From the cell containing the given text, extract its center point as [x, y] coordinate. 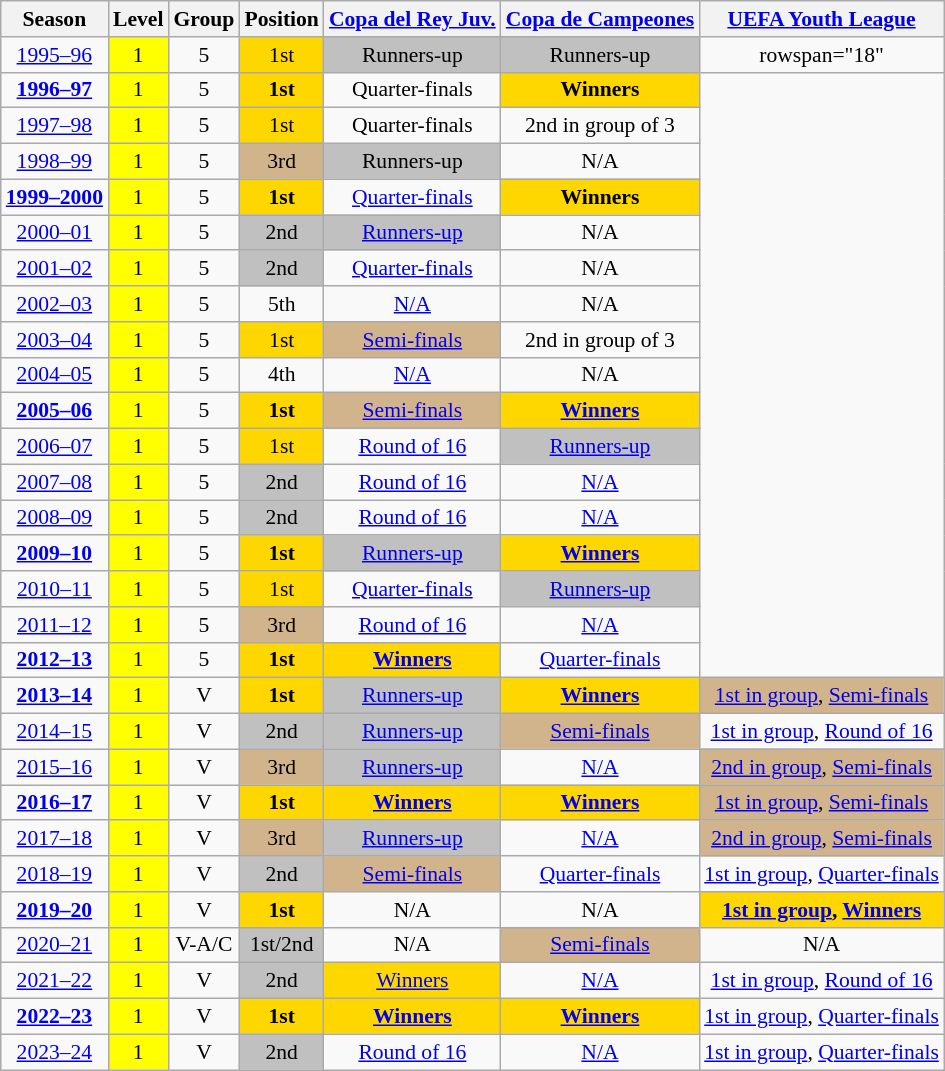
2011–12 [54, 625]
Copa de Campeones [600, 19]
1999–2000 [54, 197]
Group [204, 19]
2018–19 [54, 874]
4th [281, 375]
2016–17 [54, 803]
UEFA Youth League [822, 19]
2010–11 [54, 589]
2007–08 [54, 482]
1998–99 [54, 162]
2022–23 [54, 1017]
2017–18 [54, 839]
2012–13 [54, 660]
1st in group, Winners [822, 910]
2014–15 [54, 732]
V-A/C [204, 945]
1997–98 [54, 126]
2000–01 [54, 233]
2021–22 [54, 981]
2004–05 [54, 375]
2019–20 [54, 910]
2013–14 [54, 696]
2015–16 [54, 767]
Copa del Rey Juv. [412, 19]
2020–21 [54, 945]
2002–03 [54, 304]
1st/2nd [281, 945]
rowspan="18" [822, 55]
2023–24 [54, 1052]
5th [281, 304]
1996–97 [54, 90]
2003–04 [54, 340]
2006–07 [54, 447]
2009–10 [54, 554]
2005–06 [54, 411]
1995–96 [54, 55]
Position [281, 19]
Level [138, 19]
Season [54, 19]
2008–09 [54, 518]
2001–02 [54, 269]
